Pinpoint the cell where the given text exists, returning its [X, Y] midpoint coordinate. 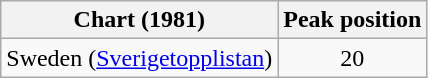
Peak position [352, 20]
20 [352, 58]
Sweden (Sverigetopplistan) [140, 58]
Chart (1981) [140, 20]
